Provide the [X, Y] coordinate of the cell's center where the given text is located.  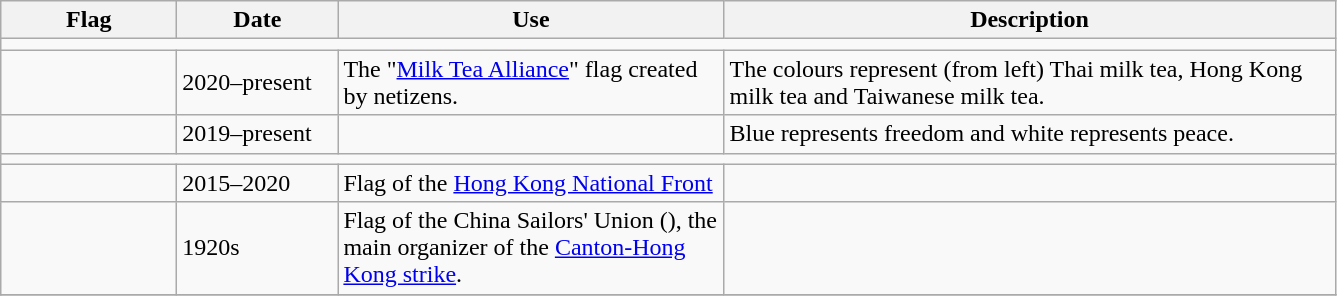
The "Milk Tea Alliance" flag created by netizens. [531, 82]
Use [531, 20]
1920s [258, 248]
2020–present [258, 82]
Description [1030, 20]
2019–present [258, 134]
The colours represent (from left) Thai milk tea, Hong Kong milk tea and Taiwanese milk tea. [1030, 82]
Flag of the China Sailors' Union (), the main organizer of the Canton-Hong Kong strike. [531, 248]
Flag of the Hong Kong National Front [531, 183]
Date [258, 20]
Blue represents freedom and white represents peace. [1030, 134]
2015–2020 [258, 183]
Flag [89, 20]
